Search for the cell housing the specified text and yield its [x, y] center coordinate. 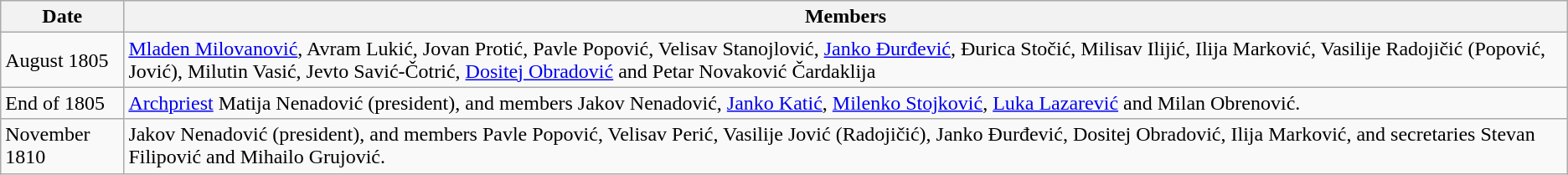
Archpriest Matija Nenadović (president), and members Jakov Nenadović, Janko Katić, Milenko Stojković, Luka Lazarević and Milan Obrenović. [846, 103]
August 1805 [62, 60]
November 1810 [62, 146]
End of 1805 [62, 103]
Date [62, 17]
Members [846, 17]
